Detect which cell encompasses the target text, then output its (X, Y) center coordinate. 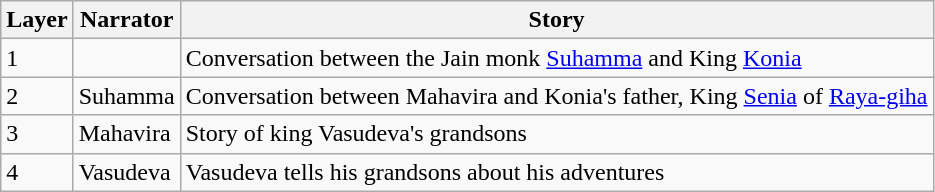
1 (37, 58)
4 (37, 172)
3 (37, 134)
Mahavira (126, 134)
Narrator (126, 20)
Layer (37, 20)
Story (556, 20)
Suhamma (126, 96)
Conversation between the Jain monk Suhamma and King Konia (556, 58)
Vasudeva (126, 172)
Conversation between Mahavira and Konia's father, King Senia of Raya-giha (556, 96)
Vasudeva tells his grandsons about his adventures (556, 172)
Story of king Vasudeva's grandsons (556, 134)
2 (37, 96)
